Search for the cell housing the specified text and yield its [X, Y] center coordinate. 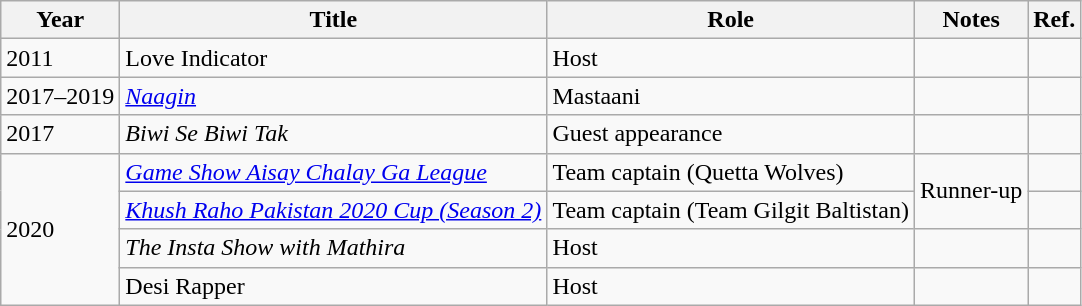
Game Show Aisay Chalay Ga League [334, 172]
Runner-up [970, 191]
Mastaani [731, 96]
Ref. [1054, 20]
Guest appearance [731, 134]
Team captain (Team Gilgit Baltistan) [731, 210]
The Insta Show with Mathira [334, 248]
2017–2019 [60, 96]
Year [60, 20]
2017 [60, 134]
Khush Raho Pakistan 2020 Cup (Season 2) [334, 210]
Team captain (Quetta Wolves) [731, 172]
Love Indicator [334, 58]
Title [334, 20]
Notes [970, 20]
2011 [60, 58]
2020 [60, 229]
Naagin [334, 96]
Biwi Se Biwi Tak [334, 134]
Desi Rapper [334, 286]
Role [731, 20]
